Determine the [X, Y] coordinate at the center of the cell enclosing the given text.  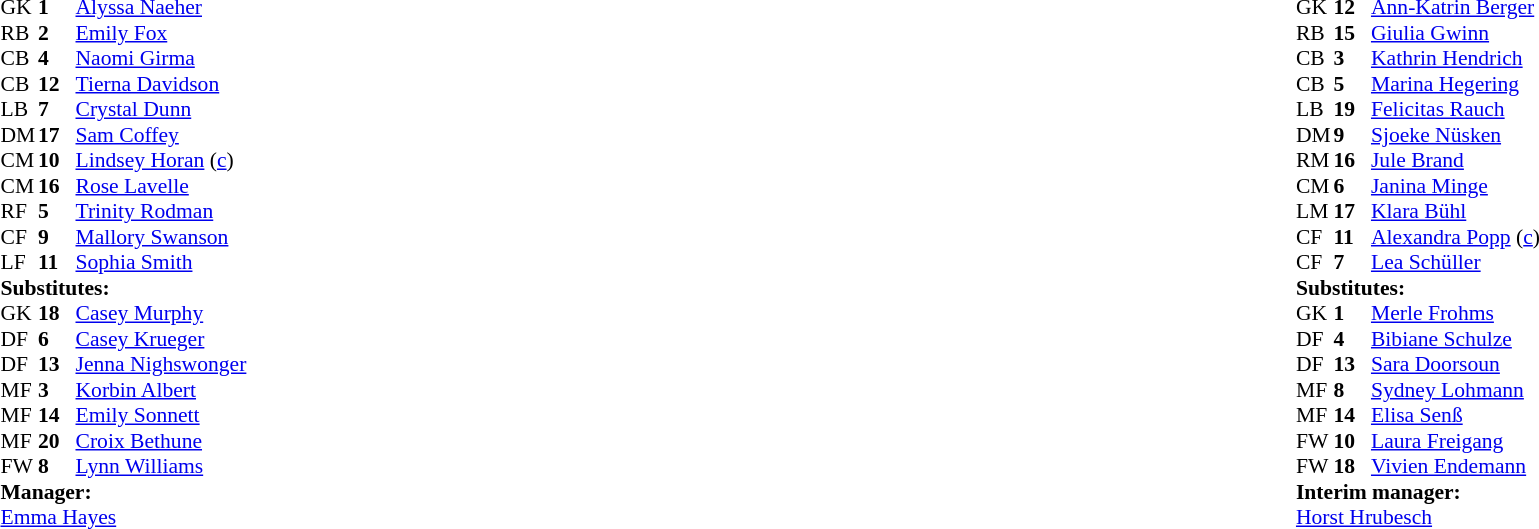
Emily Sonnett [162, 415]
15 [1352, 33]
20 [57, 441]
Rose Lavelle [162, 186]
Sophia Smith [162, 263]
Lindsey Horan (c) [162, 161]
Mallory Swanson [162, 237]
2 [57, 33]
19 [1352, 109]
Manager: [123, 492]
Sam Coffey [162, 135]
RF [19, 211]
Croix Bethune [162, 441]
1 [1352, 313]
Tierna Davidson [162, 84]
LF [19, 263]
12 [57, 84]
Trinity Rodman [162, 211]
Emily Fox [162, 33]
Substitutes: [123, 288]
Crystal Dunn [162, 109]
Lynn Williams [162, 467]
Naomi Girma [162, 59]
LM [1315, 211]
Jenna Nighswonger [162, 365]
Casey Murphy [162, 313]
Casey Krueger [162, 339]
RM [1315, 161]
Korbin Albert [162, 390]
